Search for the cell housing the specified text and yield its (X, Y) center coordinate. 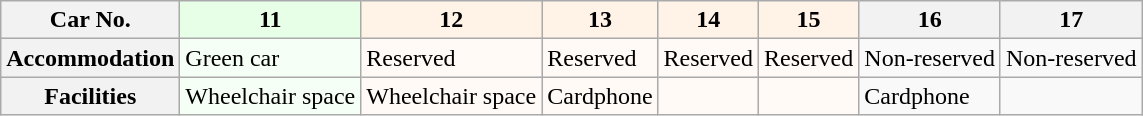
11 (270, 20)
15 (808, 20)
17 (1071, 20)
Car No. (90, 20)
13 (600, 20)
Green car (270, 58)
14 (708, 20)
12 (452, 20)
16 (930, 20)
Facilities (90, 96)
Accommodation (90, 58)
